Capture the cell that displays the provided text and extract its [x, y] central coordinate. 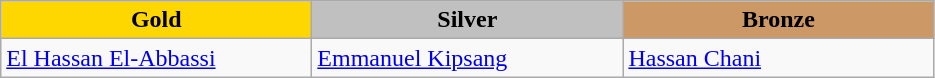
Hassan Chani [778, 58]
El Hassan El-Abbassi [156, 58]
Silver [468, 20]
Emmanuel Kipsang [468, 58]
Gold [156, 20]
Bronze [778, 20]
